Extract the [x, y] coordinate from the center of the cell holding the provided text.  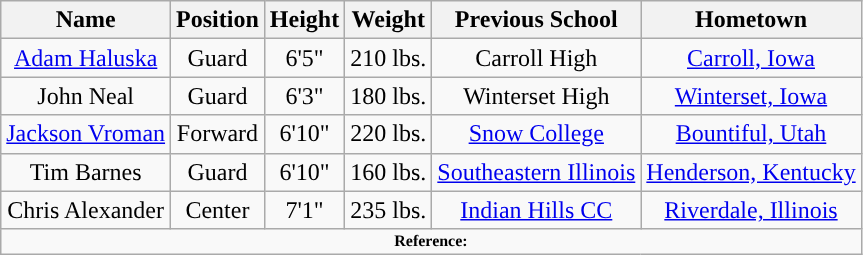
Center [218, 210]
Weight [388, 20]
7'1" [304, 210]
Carroll, Iowa [751, 58]
210 lbs. [388, 58]
Henderson, Kentucky [751, 172]
Previous School [536, 20]
Name [86, 20]
235 lbs. [388, 210]
Position [218, 20]
6'5" [304, 58]
Southeastern Illinois [536, 172]
John Neal [86, 96]
Indian Hills CC [536, 210]
Winterset, Iowa [751, 96]
Jackson Vroman [86, 134]
160 lbs. [388, 172]
Snow College [536, 134]
Height [304, 20]
6'3" [304, 96]
Reference: [431, 241]
Bountiful, Utah [751, 134]
Chris Alexander [86, 210]
Tim Barnes [86, 172]
Hometown [751, 20]
180 lbs. [388, 96]
220 lbs. [388, 134]
Carroll High [536, 58]
Adam Haluska [86, 58]
Forward [218, 134]
Riverdale, Illinois [751, 210]
Winterset High [536, 96]
